Search for the cell housing the specified text and yield its [x, y] center coordinate. 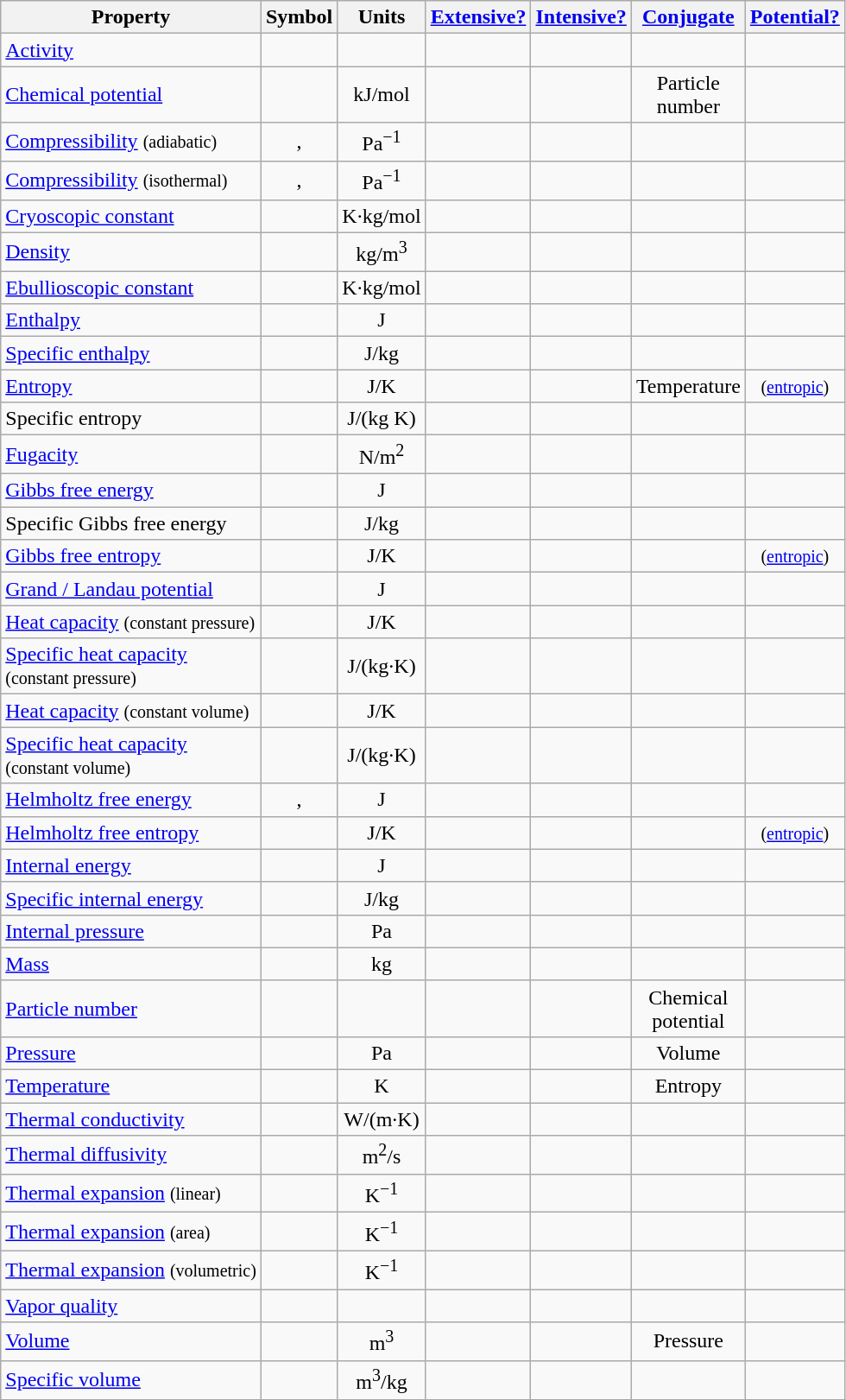
Internal energy [131, 865]
Specific enthalpy [131, 353]
Internal pressure [131, 931]
Property [131, 17]
Symbol [299, 17]
Ebullioscopic constant [131, 288]
kg [382, 964]
Vapor quality [131, 1306]
Specific heat capacity(constant pressure) [131, 667]
Compressibility (isothermal) [131, 180]
W/(m·K) [382, 1119]
Compressibility (adiabatic) [131, 142]
m3 [382, 1342]
Thermal expansion (linear) [131, 1194]
Mass [131, 964]
N/m2 [382, 454]
J/(kg K) [382, 419]
m2/s [382, 1156]
Helmholtz free entropy [131, 833]
Grand / Landau potential [131, 589]
Gibbs free energy [131, 491]
m3/kg [382, 1380]
Specific internal energy [131, 898]
Helmholtz free energy [131, 800]
K [382, 1086]
Thermal conductivity [131, 1119]
Potential? [794, 17]
Extensive? [478, 17]
Enthalpy [131, 320]
Cryoscopic constant [131, 216]
Heat capacity (constant pressure) [131, 622]
Specific entropy [131, 419]
Gibbs free entropy [131, 556]
Units [382, 17]
Specific heat capacity(constant volume) [131, 755]
Thermal diffusivity [131, 1156]
Intensive? [581, 17]
Activity [131, 50]
Thermal expansion (volumetric) [131, 1270]
Conjugate [688, 17]
Fugacity [131, 454]
kJ/mol [382, 95]
kg/m3 [382, 252]
Specific Gibbs free energy [131, 523]
Thermal expansion (area) [131, 1232]
Specific volume [131, 1380]
Heat capacity (constant volume) [131, 711]
Density [131, 252]
